Detect which cell encompasses the target text, then output its (x, y) center coordinate. 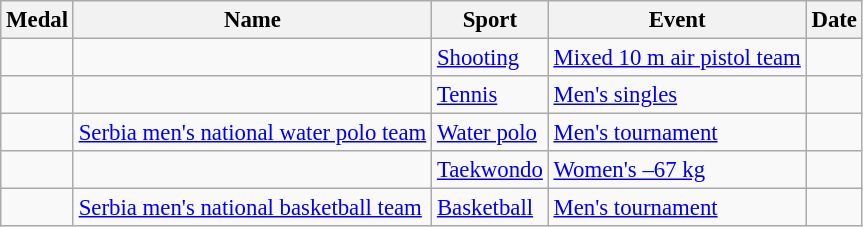
Name (252, 20)
Taekwondo (490, 170)
Serbia men's national water polo team (252, 133)
Event (677, 20)
Serbia men's national basketball team (252, 208)
Women's –67 kg (677, 170)
Sport (490, 20)
Medal (38, 20)
Date (834, 20)
Shooting (490, 58)
Men's singles (677, 95)
Water polo (490, 133)
Tennis (490, 95)
Basketball (490, 208)
Mixed 10 m air pistol team (677, 58)
